Pinpoint the cell where the given text exists, returning its [x, y] midpoint coordinate. 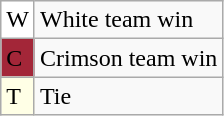
Tie [128, 96]
W [18, 20]
C [18, 58]
Crimson team win [128, 58]
White team win [128, 20]
T [18, 96]
